Return the [x, y] coordinate for the center point of the cell that contains the specified text.  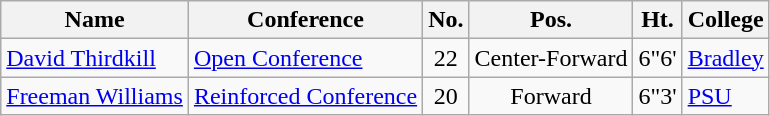
Freeman Williams [95, 96]
Open Conference [305, 58]
Center-Forward [551, 58]
Name [95, 20]
6"6' [658, 58]
6"3' [658, 96]
Pos. [551, 20]
No. [446, 20]
20 [446, 96]
22 [446, 58]
PSU [726, 96]
Reinforced Conference [305, 96]
Conference [305, 20]
College [726, 20]
David Thirdkill [95, 58]
Ht. [658, 20]
Bradley [726, 58]
Forward [551, 96]
